Extract the [x, y] coordinate from the center of the cell holding the provided text.  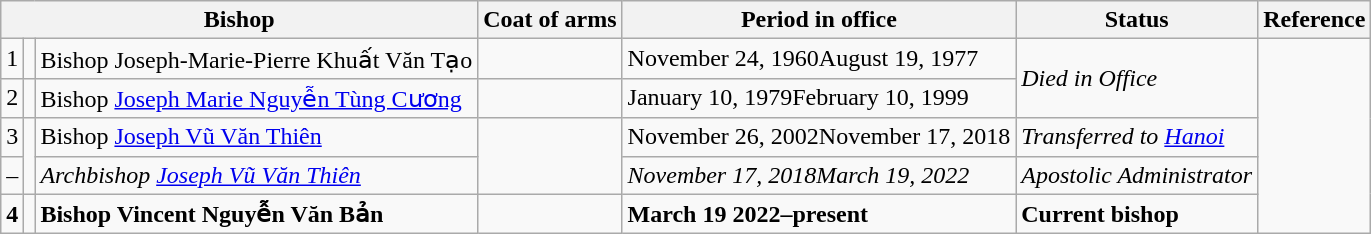
Archbishop Joseph Vũ Văn Thiên [256, 175]
Apostolic Administrator [1137, 175]
November 26, 2002November 17, 2018 [819, 137]
November 24, 1960August 19, 1977 [819, 59]
3 [12, 137]
– [12, 175]
Status [1137, 20]
Bishop Vincent Nguyễn Văn Bản [256, 214]
1 [12, 59]
Bishop [240, 20]
Transferred to Hanoi [1137, 137]
Coat of arms [550, 20]
Bishop Joseph Vũ Văn Thiên [256, 137]
Bishop Joseph-Marie-Pierre Khuất Văn Tạo [256, 59]
Bishop Joseph Marie Nguyễn Tùng Cương [256, 98]
January 10, 1979February 10, 1999 [819, 98]
2 [12, 98]
Reference [1314, 20]
Died in Office [1137, 78]
Period in office [819, 20]
Current bishop [1137, 214]
4 [12, 214]
November 17, 2018March 19, 2022 [819, 175]
March 19 2022–present [819, 214]
